Return the (x, y) coordinate for the center point of the cell that contains the specified text.  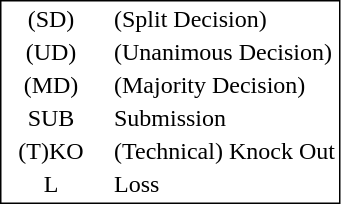
(Unanimous Decision) (224, 53)
SUB (50, 119)
Submission (224, 119)
L (50, 185)
(T)KO (50, 151)
(MD) (50, 85)
(SD) (50, 19)
(Technical) Knock Out (224, 151)
(Split Decision) (224, 19)
Loss (224, 185)
(Majority Decision) (224, 85)
(UD) (50, 53)
